From the cell containing the given text, extract its center point as (X, Y) coordinate. 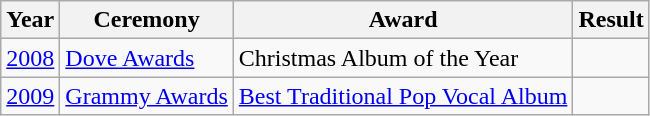
Dove Awards (147, 58)
Award (403, 20)
2009 (30, 96)
Christmas Album of the Year (403, 58)
Best Traditional Pop Vocal Album (403, 96)
Grammy Awards (147, 96)
Result (611, 20)
2008 (30, 58)
Year (30, 20)
Ceremony (147, 20)
